Return [X, Y] of the center of cell containing provided text 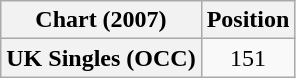
151 [248, 58]
Position [248, 20]
UK Singles (OCC) [101, 58]
Chart (2007) [101, 20]
